For the text-containing cell, return its midpoint in [X, Y] coordinate format. 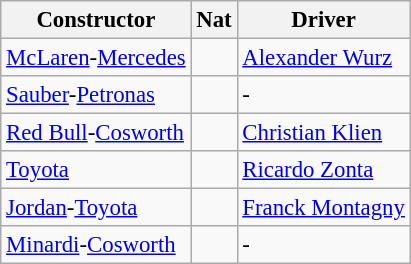
McLaren-Mercedes [96, 58]
Red Bull-Cosworth [96, 133]
Constructor [96, 20]
Jordan-Toyota [96, 208]
Franck Montagny [324, 208]
Sauber-Petronas [96, 95]
Driver [324, 20]
Alexander Wurz [324, 58]
Minardi-Cosworth [96, 245]
Nat [214, 20]
Christian Klien [324, 133]
Toyota [96, 170]
Ricardo Zonta [324, 170]
